Locate the cell with the specified text and output its (X, Y) center coordinate. 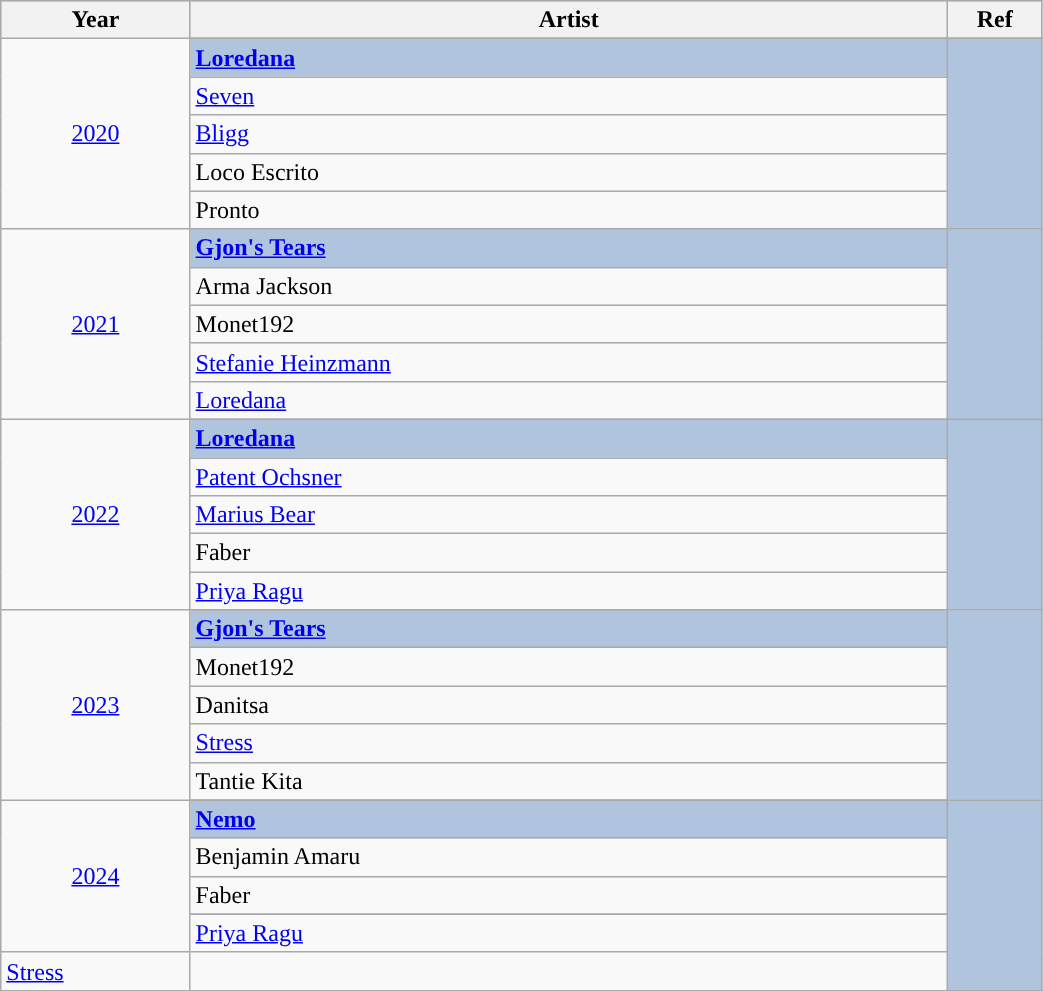
2021 (96, 324)
Benjamin Amaru (568, 857)
Loco Escrito (568, 172)
Stefanie Heinzmann (568, 362)
Patent Ochsner (568, 477)
Ref (994, 20)
Year (96, 20)
Seven (568, 96)
Tantie Kita (568, 781)
2020 (96, 134)
Marius Bear (568, 515)
Pronto (568, 210)
Danitsa (568, 705)
2022 (96, 514)
Nemo (568, 819)
2024 (96, 876)
2023 (96, 705)
Arma Jackson (568, 286)
Bligg (568, 134)
Artist (568, 20)
